Identify which cell holds the provided text, then report its (x, y) central coordinate. 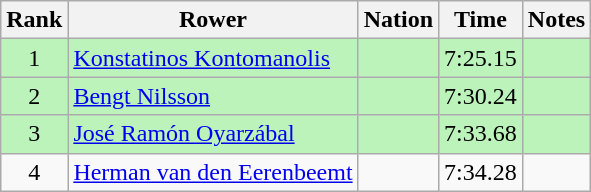
7:33.68 (481, 134)
4 (34, 172)
Bengt Nilsson (213, 96)
Time (481, 20)
Konstatinos Kontomanolis (213, 58)
7:34.28 (481, 172)
Rank (34, 20)
1 (34, 58)
José Ramón Oyarzábal (213, 134)
3 (34, 134)
7:30.24 (481, 96)
Rower (213, 20)
Nation (398, 20)
Notes (556, 20)
2 (34, 96)
Herman van den Eerenbeemt (213, 172)
7:25.15 (481, 58)
